Search for the cell housing the specified text and yield its [X, Y] center coordinate. 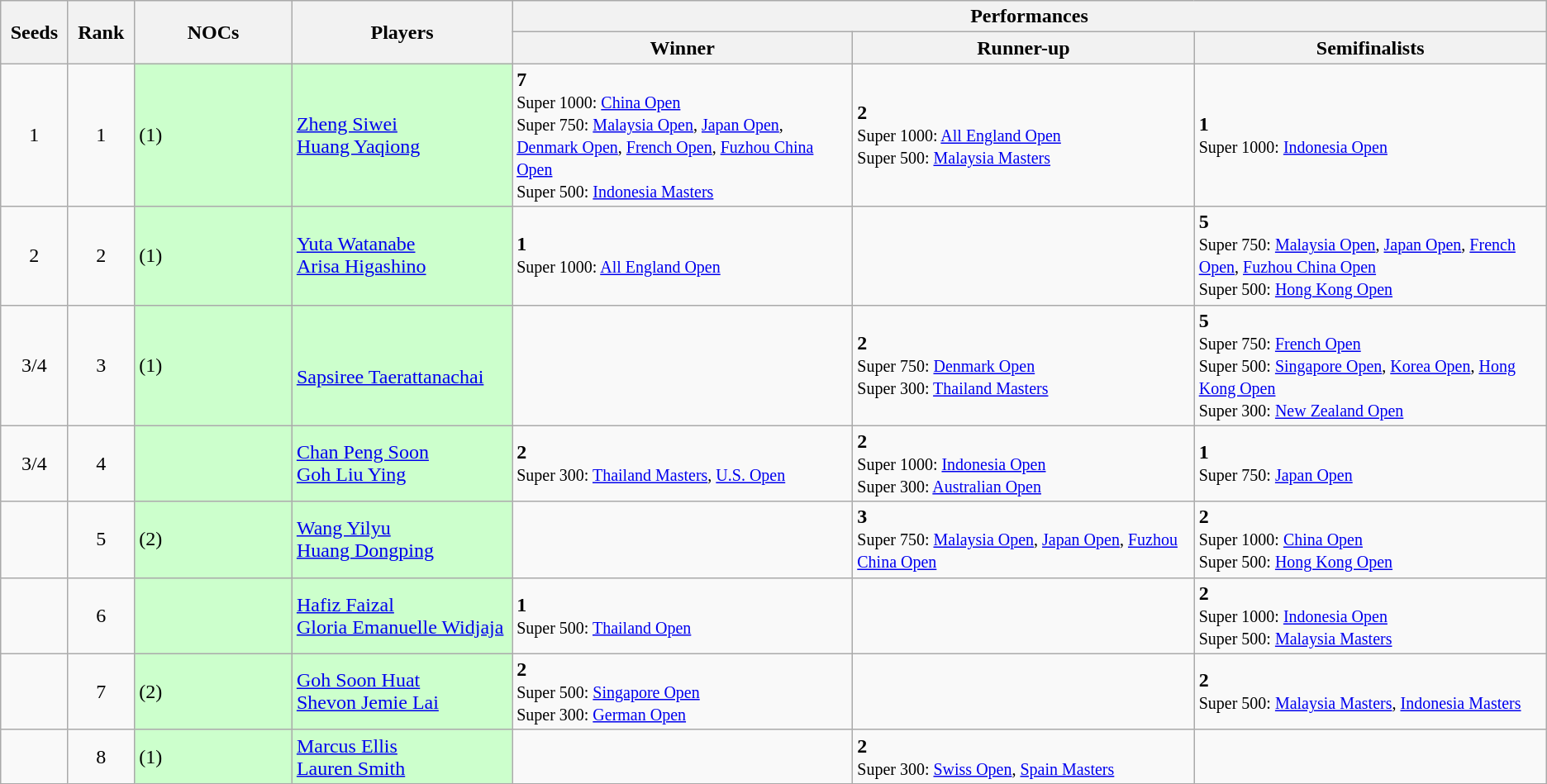
Rank [101, 32]
2Super 1000: Indonesia OpenSuper 300: Australian Open [1023, 463]
5 [101, 539]
1Super 750: Japan Open [1370, 463]
2Super 1000: All England OpenSuper 500: Malaysia Masters [1023, 135]
1Super 500: Thailand Open [683, 615]
Yuta WatanabeArisa Higashino [402, 256]
4 [101, 463]
Semifinalists [1370, 48]
Goh Soon HuatShevon Jemie Lai [402, 691]
7Super 1000: China OpenSuper 750: Malaysia Open, Japan Open, Denmark Open, French Open, Fuzhou China OpenSuper 500: Indonesia Masters [683, 135]
Hafiz FaizalGloria Emanuelle Widjaja [402, 615]
2Super 300: Thailand Masters, U.S. Open [683, 463]
Sapsiree Taerattanachai [402, 365]
Zheng SiweiHuang Yaqiong [402, 135]
Seeds [35, 32]
3Super 750: Malaysia Open, Japan Open, Fuzhou China Open [1023, 539]
2Super 1000: Indonesia OpenSuper 500: Malaysia Masters [1370, 615]
5Super 750: French OpenSuper 500: Singapore Open, Korea Open, Hong Kong OpenSuper 300: New Zealand Open [1370, 365]
Runner-up [1023, 48]
8 [101, 757]
2Super 1000: China OpenSuper 500: Hong Kong Open [1370, 539]
Wang YilyuHuang Dongping [402, 539]
2Super 500: Singapore OpenSuper 300: German Open [683, 691]
Performances [1030, 17]
Winner [683, 48]
Marcus EllisLauren Smith [402, 757]
2Super 750: Denmark OpenSuper 300: Thailand Masters [1023, 365]
NOCs [213, 32]
2Super 500: Malaysia Masters, Indonesia Masters [1370, 691]
7 [101, 691]
5Super 750: Malaysia Open, Japan Open, French Open, Fuzhou China OpenSuper 500: Hong Kong Open [1370, 256]
2Super 300: Swiss Open, Spain Masters [1023, 757]
6 [101, 615]
1Super 1000: All England Open [683, 256]
3 [101, 365]
1Super 1000: Indonesia Open [1370, 135]
Players [402, 32]
Chan Peng SoonGoh Liu Ying [402, 463]
